Return the [X, Y] coordinate for the center point of the cell that contains the specified text.  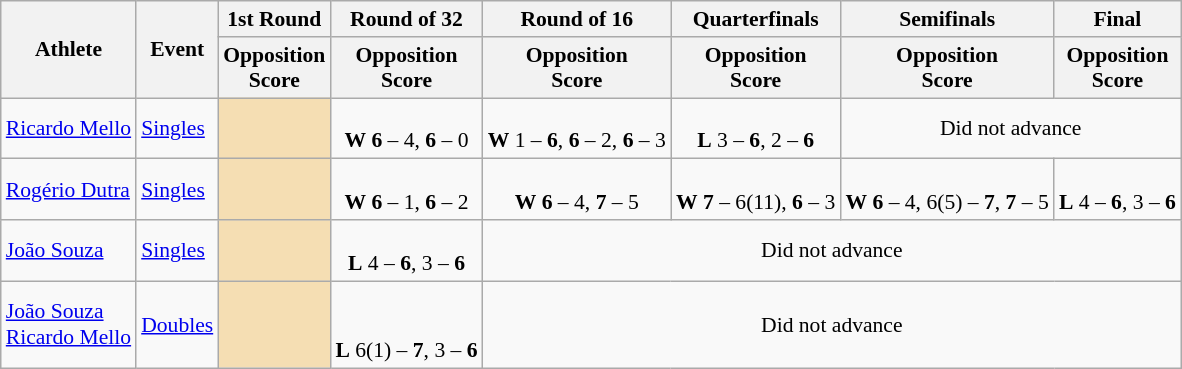
W 6 – 4, 7 – 5 [577, 190]
Final [1118, 19]
Ricardo Mello [68, 128]
Round of 32 [406, 19]
Rogério Dutra [68, 190]
Round of 16 [577, 19]
Semifinals [946, 19]
Quarterfinals [756, 19]
João Souza [68, 250]
Doubles [177, 324]
W 6 – 4, 6 – 0 [406, 128]
W 7 – 6(11), 6 – 3 [756, 190]
W 6 – 1, 6 – 2 [406, 190]
L 3 – 6, 2 – 6 [756, 128]
1st Round [274, 19]
W 6 – 4, 6(5) – 7, 7 – 5 [946, 190]
L 6(1) – 7, 3 – 6 [406, 324]
Event [177, 50]
João SouzaRicardo Mello [68, 324]
W 1 – 6, 6 – 2, 6 – 3 [577, 128]
Athlete [68, 50]
